Detect which cell encompasses the target text, then output its [X, Y] center coordinate. 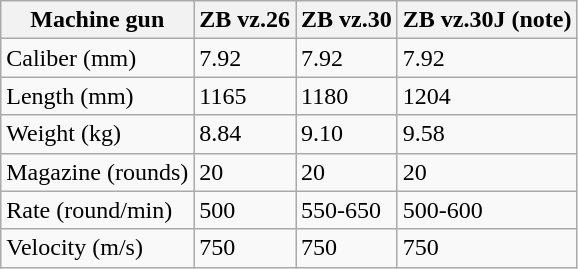
1204 [487, 96]
1180 [347, 96]
500-600 [487, 210]
9.10 [347, 134]
Length (mm) [98, 96]
Weight (kg) [98, 134]
9.58 [487, 134]
ZB vz.30J (note) [487, 20]
Rate (round/min) [98, 210]
ZB vz.30 [347, 20]
500 [245, 210]
Magazine (rounds) [98, 172]
ZB vz.26 [245, 20]
550-650 [347, 210]
Machine gun [98, 20]
Velocity (m/s) [98, 248]
Caliber (mm) [98, 58]
8.84 [245, 134]
1165 [245, 96]
